From the cell containing the given text, extract its center point as (X, Y) coordinate. 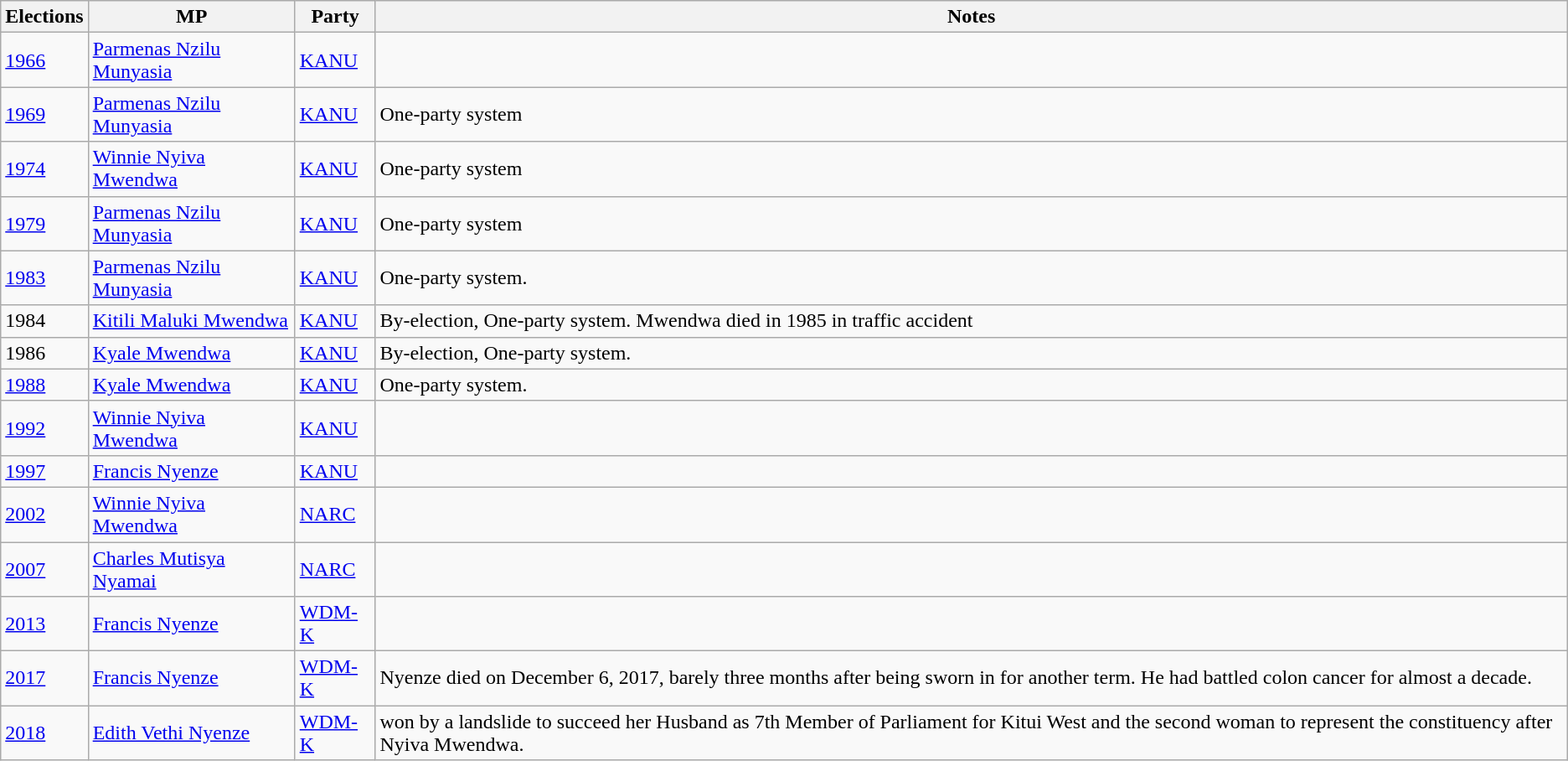
Edith Vethi Nyenze (191, 733)
2007 (44, 568)
1997 (44, 471)
Elections (44, 17)
1986 (44, 353)
Nyenze died on December 6, 2017, barely three months after being sworn in for another term. He had battled colon cancer for almost a decade. (972, 679)
MP (191, 17)
1974 (44, 169)
Party (335, 17)
1966 (44, 60)
2013 (44, 624)
Notes (972, 17)
By-election, One-party system. (972, 353)
1983 (44, 278)
2017 (44, 679)
1992 (44, 427)
1979 (44, 223)
1984 (44, 321)
Charles Mutisya Nyamai (191, 568)
2002 (44, 515)
2018 (44, 733)
By-election, One-party system. Mwendwa died in 1985 in traffic accident (972, 321)
1969 (44, 114)
1988 (44, 385)
Kitili Maluki Mwendwa (191, 321)
